Capture the cell that displays the provided text and extract its [x, y] central coordinate. 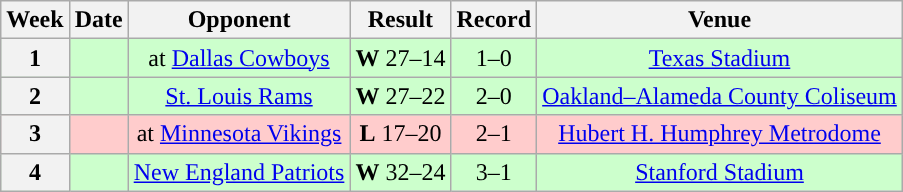
New England Patriots [239, 172]
W 27–14 [400, 58]
at Dallas Cowboys [239, 58]
Date [98, 20]
3 [35, 134]
4 [35, 172]
Result [400, 20]
3–1 [494, 172]
Record [494, 20]
W 27–22 [400, 96]
Week [35, 20]
at Minnesota Vikings [239, 134]
2–0 [494, 96]
Stanford Stadium [720, 172]
W 32–24 [400, 172]
1–0 [494, 58]
2–1 [494, 134]
St. Louis Rams [239, 96]
Hubert H. Humphrey Metrodome [720, 134]
1 [35, 58]
Oakland–Alameda County Coliseum [720, 96]
2 [35, 96]
Opponent [239, 20]
Texas Stadium [720, 58]
Venue [720, 20]
L 17–20 [400, 134]
